Search for the cell housing the specified text and yield its (X, Y) center coordinate. 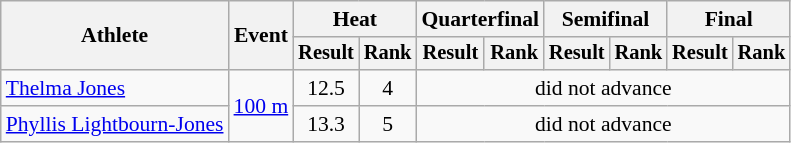
Athlete (115, 36)
Event (262, 36)
4 (388, 88)
12.5 (326, 88)
100 m (262, 106)
Quarterfinal (480, 19)
5 (388, 124)
Final (728, 19)
13.3 (326, 124)
Phyllis Lightbourn-Jones (115, 124)
Heat (354, 19)
Thelma Jones (115, 88)
Semifinal (606, 19)
